Determine the [x, y] coordinate at the center of the cell enclosing the given text.  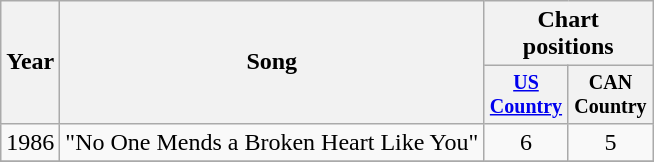
5 [610, 142]
Chart positions [568, 34]
CAN Country [610, 94]
"No One Mends a Broken Heart Like You" [272, 142]
US Country [526, 94]
1986 [30, 142]
Song [272, 62]
Year [30, 62]
6 [526, 142]
